Detect which cell encompasses the target text, then output its (X, Y) center coordinate. 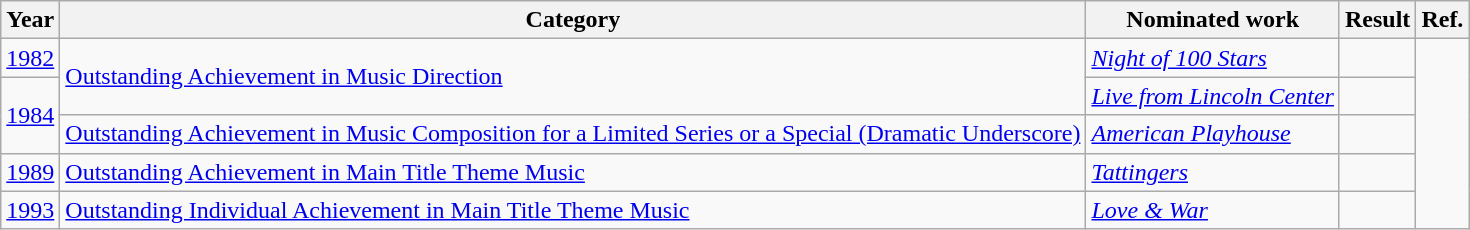
Live from Lincoln Center (1213, 96)
Nominated work (1213, 20)
1993 (30, 210)
Outstanding Individual Achievement in Main Title Theme Music (573, 210)
Outstanding Achievement in Main Title Theme Music (573, 172)
1982 (30, 58)
Result (1377, 20)
Night of 100 Stars (1213, 58)
Outstanding Achievement in Music Direction (573, 77)
Love & War (1213, 210)
American Playhouse (1213, 134)
Ref. (1442, 20)
Category (573, 20)
1989 (30, 172)
1984 (30, 115)
Outstanding Achievement in Music Composition for a Limited Series or a Special (Dramatic Underscore) (573, 134)
Tattingers (1213, 172)
Year (30, 20)
